Capture the cell that displays the provided text and extract its (x, y) central coordinate. 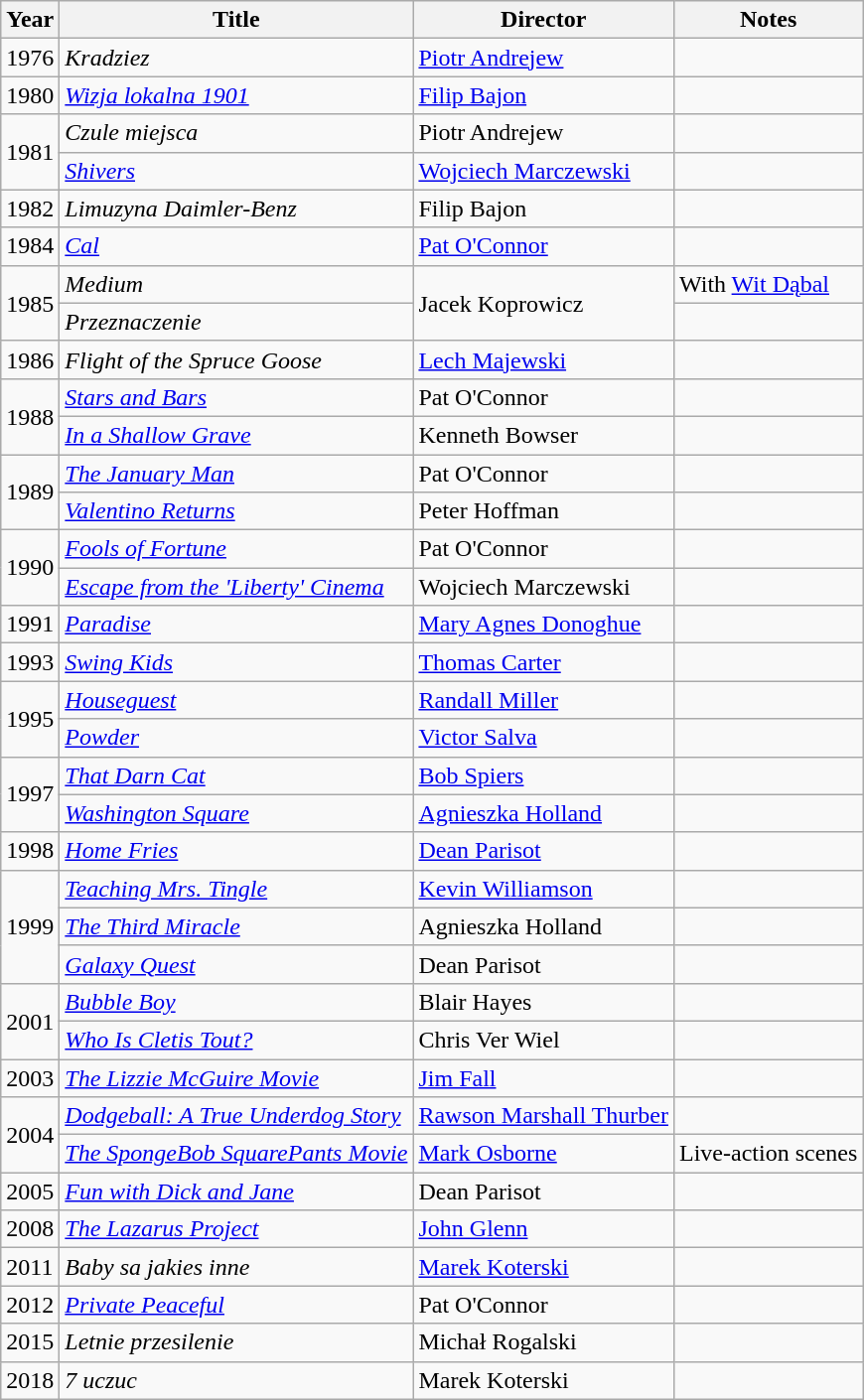
Blair Hayes (544, 1002)
2012 (30, 1305)
Live-action scenes (768, 1154)
Bubble Boy (236, 1002)
Houseguest (236, 700)
1982 (30, 209)
1998 (30, 851)
1980 (30, 95)
Who Is Cletis Tout? (236, 1040)
7 uczuc (236, 1380)
2003 (30, 1077)
Bob Spiers (544, 775)
1976 (30, 58)
1995 (30, 719)
Paradise (236, 625)
1985 (30, 303)
Jacek Koprowicz (544, 303)
Home Fries (236, 851)
The Lazarus Project (236, 1229)
1993 (30, 662)
1986 (30, 359)
Title (236, 20)
1999 (30, 926)
Victor Salva (544, 738)
Fun with Dick and Jane (236, 1191)
2011 (30, 1267)
2008 (30, 1229)
1991 (30, 625)
2001 (30, 1021)
Notes (768, 20)
Private Peaceful (236, 1305)
Wizja lokalna 1901 (236, 95)
The January Man (236, 474)
Cal (236, 246)
Dodgeball: A True Underdog Story (236, 1116)
Year (30, 20)
Mary Agnes Donoghue (544, 625)
Baby sa jakies inne (236, 1267)
Director (544, 20)
John Glenn (544, 1229)
Powder (236, 738)
2015 (30, 1342)
The Lizzie McGuire Movie (236, 1077)
Washington Square (236, 813)
With Wit Dąbal (768, 284)
1997 (30, 794)
1984 (30, 246)
Rawson Marshall Thurber (544, 1116)
Flight of the Spruce Goose (236, 359)
That Darn Cat (236, 775)
Stars and Bars (236, 397)
2004 (30, 1135)
Medium (236, 284)
Chris Ver Wiel (544, 1040)
Michał Rogalski (544, 1342)
Fools of Fortune (236, 549)
1988 (30, 416)
Valentino Returns (236, 511)
Escape from the 'Liberty' Cinema (236, 587)
In a Shallow Grave (236, 435)
Galaxy Quest (236, 964)
Przeznaczenie (236, 322)
Thomas Carter (544, 662)
Shivers (236, 171)
The Third Miracle (236, 926)
Mark Osborne (544, 1154)
Lech Majewski (544, 359)
Czule miejsca (236, 133)
1981 (30, 152)
Jim Fall (544, 1077)
Randall Miller (544, 700)
Kradziez (236, 58)
Limuzyna Daimler-Benz (236, 209)
Kenneth Bowser (544, 435)
Peter Hoffman (544, 511)
1990 (30, 568)
2018 (30, 1380)
Letnie przesilenie (236, 1342)
Teaching Mrs. Tingle (236, 889)
The SpongeBob SquarePants Movie (236, 1154)
2005 (30, 1191)
Swing Kids (236, 662)
1989 (30, 492)
Kevin Williamson (544, 889)
